Return the (x, y) coordinate for the center point of the cell that contains the specified text.  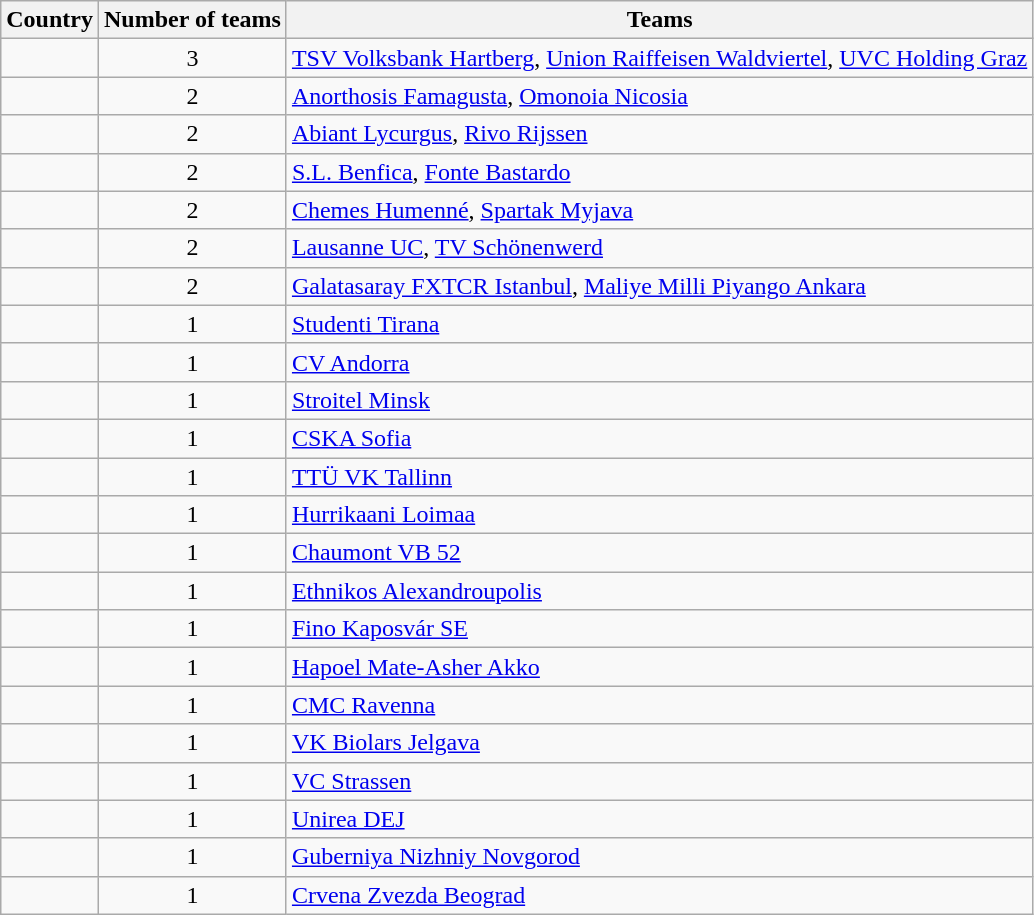
Abiant Lycurgus, Rivo Rijssen (659, 134)
Unirea DEJ (659, 819)
VC Strassen (659, 781)
Chaumont VB 52 (659, 553)
Teams (659, 20)
Anorthosis Famagusta, Omonoia Nicosia (659, 96)
Fino Kaposvár SE (659, 629)
Guberniya Nizhniy Novgorod (659, 857)
Studenti Tirana (659, 324)
Hapoel Mate-Asher Akko (659, 667)
Lausanne UC, TV Schönenwerd (659, 248)
Galatasaray FXTCR Istanbul, Maliye Milli Piyango Ankara (659, 286)
Stroitel Minsk (659, 400)
Crvena Zvezda Beograd (659, 895)
Hurrikaani Loimaa (659, 515)
CV Andorra (659, 362)
Chemes Humenné, Spartak Myjava (659, 210)
3 (192, 58)
VK Biolars Jelgava (659, 743)
TTÜ VK Tallinn (659, 477)
CMC Ravenna (659, 705)
Country (50, 20)
Number of teams (192, 20)
CSKA Sofia (659, 438)
S.L. Benfica, Fonte Bastardo (659, 172)
Ethnikos Alexandroupolis (659, 591)
TSV Volksbank Hartberg, Union Raiffeisen Waldviertel, UVC Holding Graz (659, 58)
